Identify which cell holds the provided text, then report its [x, y] central coordinate. 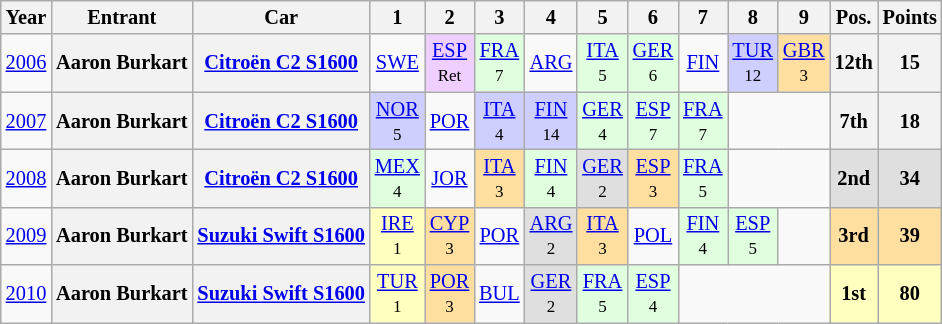
CYP3 [450, 236]
1 [398, 17]
MEX4 [398, 178]
9 [804, 17]
2006 [26, 63]
TUR1 [398, 294]
39 [910, 236]
ARG2 [552, 236]
8 [753, 17]
TUR12 [753, 63]
ESP7 [653, 121]
ESP4 [653, 294]
80 [910, 294]
2nd [854, 178]
BUL [499, 294]
NOR5 [398, 121]
5 [602, 17]
SWE [398, 63]
2 [450, 17]
ARG [552, 63]
3rd [854, 236]
7th [854, 121]
FIN [702, 63]
JOR [450, 178]
GER4 [602, 121]
18 [910, 121]
ESPRet [450, 63]
ESP3 [653, 178]
3 [499, 17]
12th [854, 63]
Points [910, 17]
IRE1 [398, 236]
2010 [26, 294]
2007 [26, 121]
POL [653, 236]
4 [552, 17]
POR3 [450, 294]
Year [26, 17]
ITA5 [602, 63]
Car [280, 17]
ESP5 [753, 236]
FIN14 [552, 121]
ITA4 [499, 121]
2009 [26, 236]
Pos. [854, 17]
1st [854, 294]
6 [653, 17]
Entrant [122, 17]
34 [910, 178]
GBR3 [804, 63]
7 [702, 17]
2008 [26, 178]
GER6 [653, 63]
15 [910, 63]
